Return (x, y) of the center of cell containing provided text 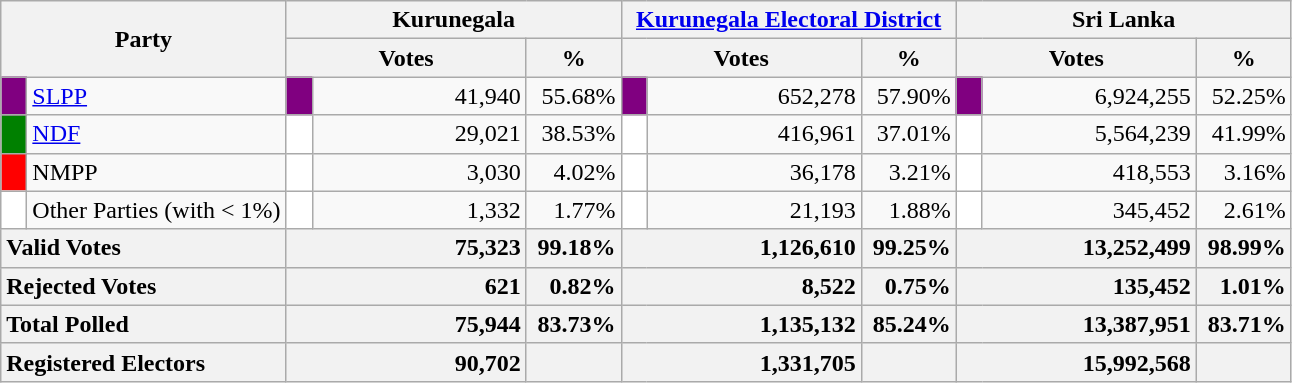
Other Parties (with < 1%) (156, 210)
Rejected Votes (144, 286)
Sri Lanka (1124, 20)
75,944 (406, 324)
36,178 (754, 172)
52.25% (1244, 96)
1,126,610 (741, 248)
1.77% (574, 210)
1.88% (908, 210)
1.01% (1244, 286)
2.61% (1244, 210)
5,564,239 (1089, 134)
99.25% (908, 248)
Kurunegala (454, 20)
6,924,255 (1089, 96)
8,522 (741, 286)
Registered Electors (144, 362)
38.53% (574, 134)
98.99% (1244, 248)
3.21% (908, 172)
418,553 (1089, 172)
83.73% (574, 324)
13,387,951 (1076, 324)
345,452 (1089, 210)
15,992,568 (1076, 362)
83.71% (1244, 324)
416,961 (754, 134)
1,135,132 (741, 324)
135,452 (1076, 286)
41,940 (419, 96)
75,323 (406, 248)
3,030 (419, 172)
85.24% (908, 324)
1,331,705 (741, 362)
4.02% (574, 172)
37.01% (908, 134)
41.99% (1244, 134)
Kurunegala Electoral District (788, 20)
Party (144, 39)
13,252,499 (1076, 248)
NMPP (156, 172)
29,021 (419, 134)
90,702 (406, 362)
0.75% (908, 286)
0.82% (574, 286)
55.68% (574, 96)
NDF (156, 134)
3.16% (1244, 172)
SLPP (156, 96)
21,193 (754, 210)
652,278 (754, 96)
Total Polled (144, 324)
1,332 (419, 210)
57.90% (908, 96)
Valid Votes (144, 248)
621 (406, 286)
99.18% (574, 248)
